Pinpoint the cell where the given text exists, returning its (x, y) midpoint coordinate. 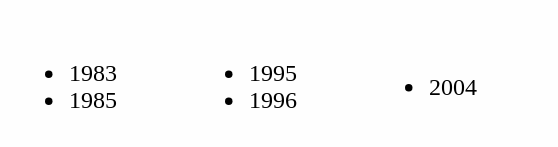
19831985 (64, 74)
2004 (424, 74)
19951996 (244, 74)
